Return the (x, y) coordinate for the center point of the cell that contains the specified text.  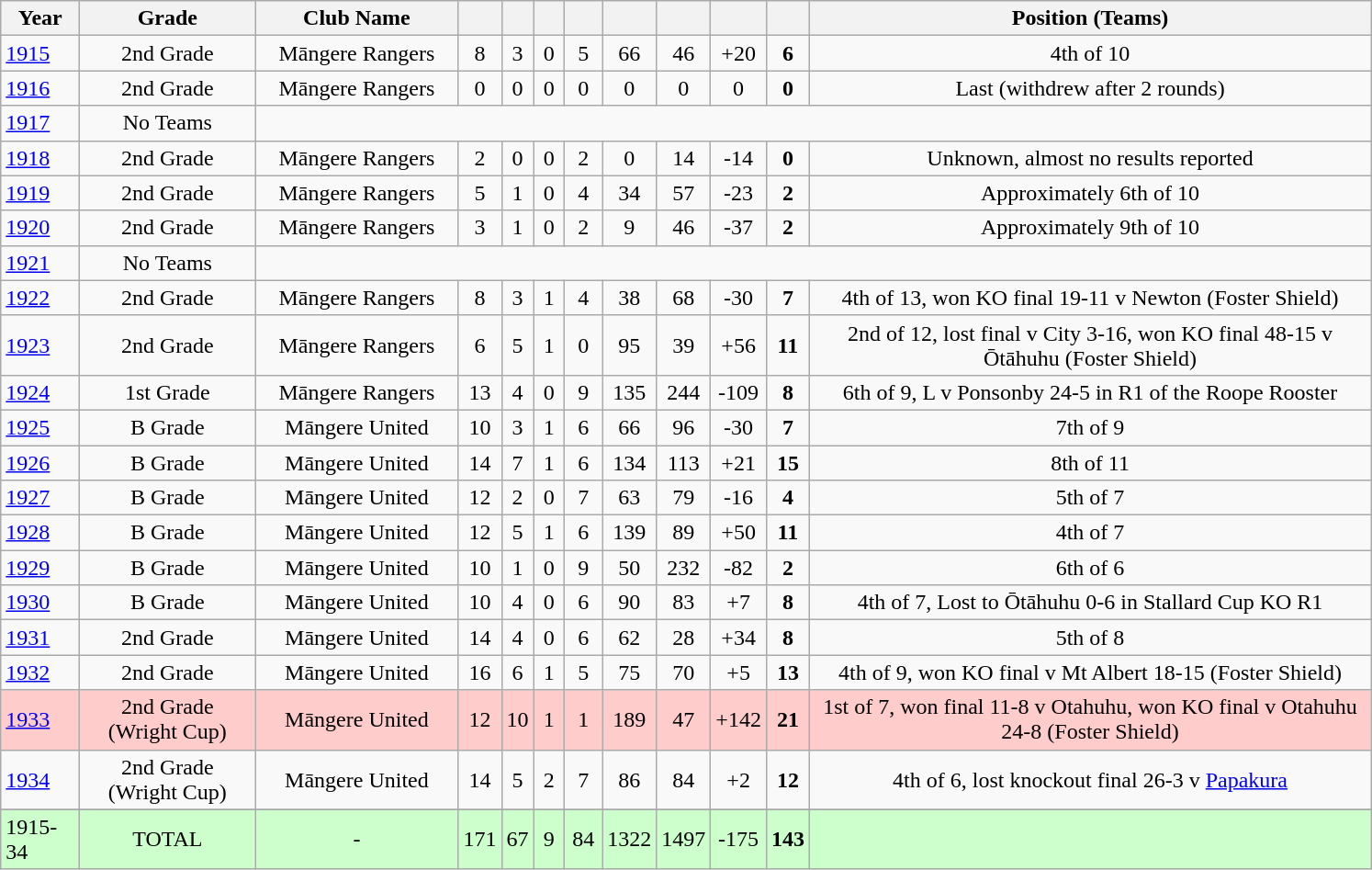
75 (630, 672)
38 (630, 298)
1497 (683, 840)
1916 (40, 88)
+2 (738, 779)
-109 (738, 392)
2nd of 12, lost final v City 3-16, won KO final 48-15 v Ōtāhuhu (Foster Shield) (1089, 345)
6th of 9, L v Ponsonby 24-5 in R1 of the Roope Rooster (1089, 392)
1924 (40, 392)
TOTAL (167, 840)
+21 (738, 462)
1932 (40, 672)
+50 (738, 533)
16 (479, 672)
15 (788, 462)
Grade (167, 18)
39 (683, 345)
57 (683, 193)
34 (630, 193)
+20 (738, 53)
1933 (40, 720)
4th of 7, Lost to Ōtāhuhu 0-6 in Stallard Cup KO R1 (1089, 603)
244 (683, 392)
1925 (40, 427)
1917 (40, 123)
68 (683, 298)
+5 (738, 672)
232 (683, 568)
83 (683, 603)
-37 (738, 228)
28 (683, 638)
Year (40, 18)
8th of 11 (1089, 462)
134 (630, 462)
1930 (40, 603)
1918 (40, 158)
1927 (40, 498)
50 (630, 568)
1919 (40, 193)
4th of 13, won KO final 19-11 v Newton (Foster Shield) (1089, 298)
- (356, 840)
113 (683, 462)
-14 (738, 158)
Approximately 6th of 10 (1089, 193)
90 (630, 603)
79 (683, 498)
Approximately 9th of 10 (1089, 228)
63 (630, 498)
139 (630, 533)
1922 (40, 298)
6th of 6 (1089, 568)
143 (788, 840)
+142 (738, 720)
Last (withdrew after 2 rounds) (1089, 88)
1934 (40, 779)
Unknown, almost no results reported (1089, 158)
62 (630, 638)
70 (683, 672)
5th of 7 (1089, 498)
171 (479, 840)
-82 (738, 568)
47 (683, 720)
1923 (40, 345)
4th of 6, lost knockout final 26-3 v Papakura (1089, 779)
1929 (40, 568)
-16 (738, 498)
1928 (40, 533)
1921 (40, 263)
+34 (738, 638)
4th of 9, won KO final v Mt Albert 18-15 (Foster Shield) (1089, 672)
5th of 8 (1089, 638)
1st of 7, won final 11-8 v Otahuhu, won KO final v Otahuhu 24-8 (Foster Shield) (1089, 720)
189 (630, 720)
4th of 7 (1089, 533)
+7 (738, 603)
89 (683, 533)
67 (518, 840)
4th of 10 (1089, 53)
-175 (738, 840)
96 (683, 427)
95 (630, 345)
Position (Teams) (1089, 18)
-23 (738, 193)
1st Grade (167, 392)
1920 (40, 228)
1915-34 (40, 840)
1322 (630, 840)
135 (630, 392)
+56 (738, 345)
1931 (40, 638)
1915 (40, 53)
86 (630, 779)
Club Name (356, 18)
1926 (40, 462)
7th of 9 (1089, 427)
21 (788, 720)
